Identify which cell holds the provided text, then report its (X, Y) central coordinate. 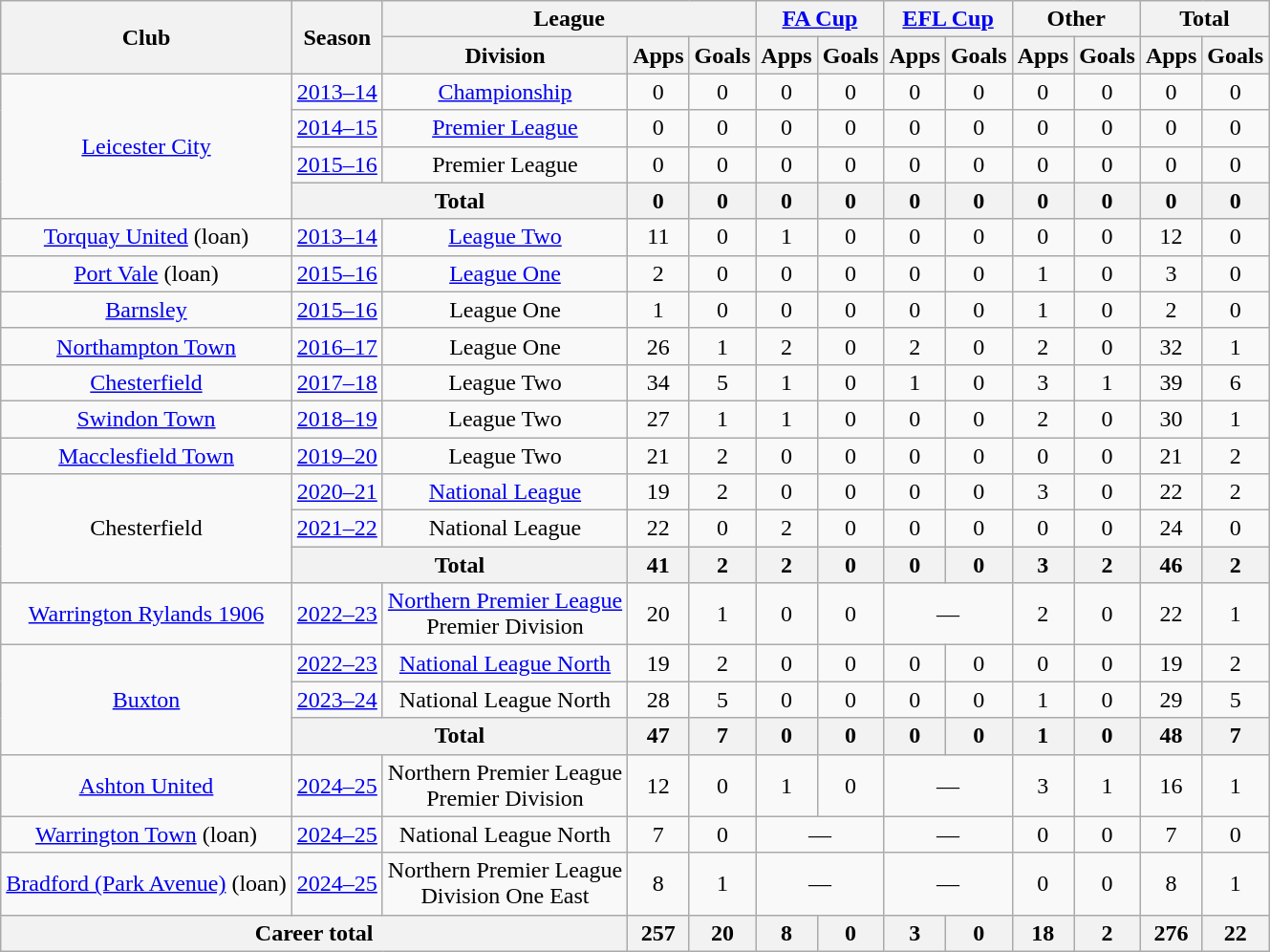
Warrington Rylands 1906 (147, 614)
Leicester City (147, 146)
39 (1171, 382)
Bradford (Park Avenue) (loan) (147, 883)
47 (658, 736)
Torquay United (loan) (147, 237)
2018–19 (336, 419)
Macclesfield Town (147, 456)
Northern Premier LeagueDivision One East (505, 883)
2023–24 (336, 700)
30 (1171, 419)
Ashton United (147, 786)
Barnsley (147, 310)
46 (1171, 565)
2016–17 (336, 346)
Warrington Town (loan) (147, 834)
2020–21 (336, 492)
Championship (505, 92)
18 (1043, 933)
41 (658, 565)
28 (658, 700)
2017–18 (336, 382)
Club (147, 37)
32 (1171, 346)
257 (658, 933)
Other (1076, 19)
Swindon Town (147, 419)
Northampton Town (147, 346)
27 (658, 419)
FA Cup (820, 19)
2019–20 (336, 456)
Career total (314, 933)
Port Vale (loan) (147, 273)
Division (505, 55)
EFL Cup (948, 19)
16 (1171, 786)
6 (1236, 382)
2021–22 (336, 529)
Season (336, 37)
Buxton (147, 700)
29 (1171, 700)
276 (1171, 933)
34 (658, 382)
24 (1171, 529)
26 (658, 346)
2014–15 (336, 128)
League (569, 19)
11 (658, 237)
48 (1171, 736)
